Find where the given text appears and provide that cell's center as [X, Y] coordinate. 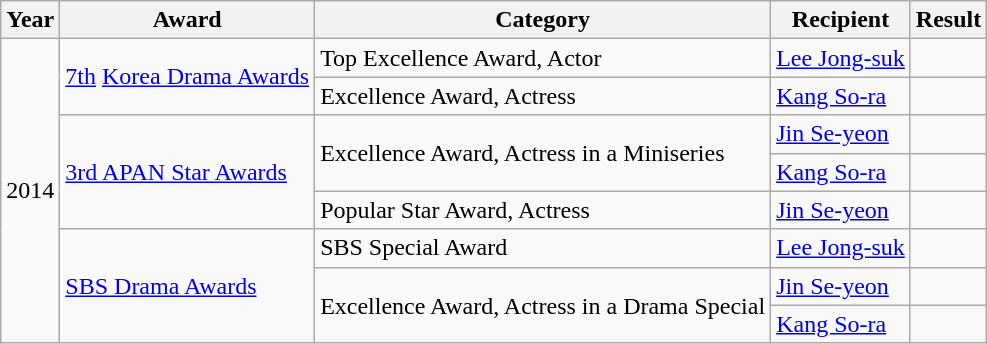
7th Korea Drama Awards [188, 77]
Top Excellence Award, Actor [543, 58]
Recipient [841, 20]
Excellence Award, Actress in a Miniseries [543, 153]
Award [188, 20]
3rd APAN Star Awards [188, 172]
Popular Star Award, Actress [543, 210]
Year [30, 20]
Result [948, 20]
SBS Special Award [543, 248]
Category [543, 20]
Excellence Award, Actress in a Drama Special [543, 305]
SBS Drama Awards [188, 286]
2014 [30, 191]
Excellence Award, Actress [543, 96]
